Identify which cell holds the provided text, then report its (x, y) central coordinate. 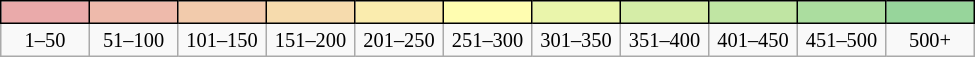
51–100 (133, 40)
451–500 (841, 40)
301–350 (576, 40)
101–150 (222, 40)
251–300 (487, 40)
351–400 (664, 40)
401–450 (753, 40)
201–250 (399, 40)
1–50 (45, 40)
500+ (930, 40)
151–200 (310, 40)
